Return the [x, y] coordinate for the center point of the cell that contains the specified text.  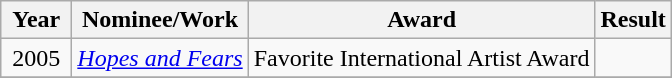
Nominee/Work [160, 20]
Result [633, 20]
Award [422, 20]
2005 [36, 58]
Favorite International Artist Award [422, 58]
Hopes and Fears [160, 58]
Year [36, 20]
